Return the [x, y] coordinate for the center point of the cell that contains the specified text.  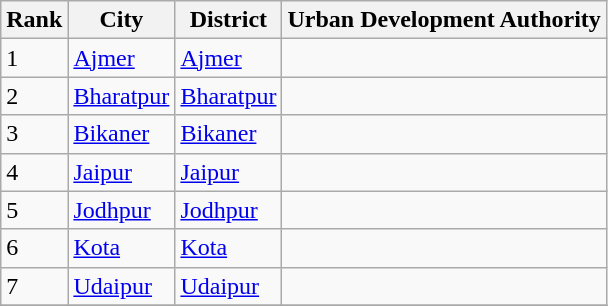
Rank [34, 20]
District [228, 20]
6 [34, 248]
Urban Development Authority [444, 20]
2 [34, 96]
4 [34, 172]
1 [34, 58]
3 [34, 134]
5 [34, 210]
City [122, 20]
7 [34, 286]
